From the cell containing the given text, extract its center point as (X, Y) coordinate. 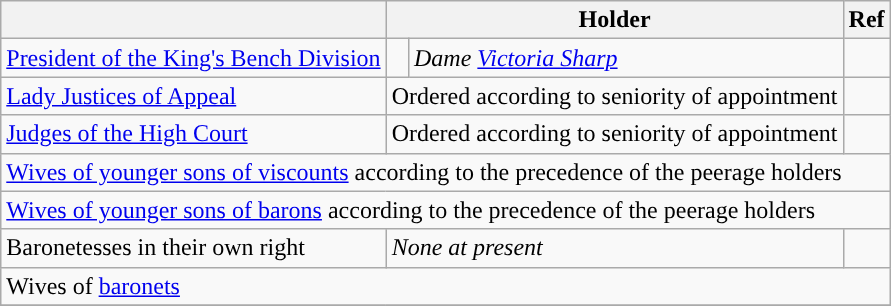
None at present (614, 248)
Wives of younger sons of barons according to the precedence of the peerage holders (446, 210)
Holder (614, 20)
President of the King's Bench Division (194, 58)
Lady Justices of Appeal (194, 96)
Wives of younger sons of viscounts according to the precedence of the peerage holders (446, 172)
Ref (866, 20)
Judges of the High Court (194, 134)
Wives of baronets (446, 286)
Baronetesses in their own right (194, 248)
Dame Victoria Sharp (626, 58)
